Extract the (X, Y) coordinate from the center of the cell holding the provided text.  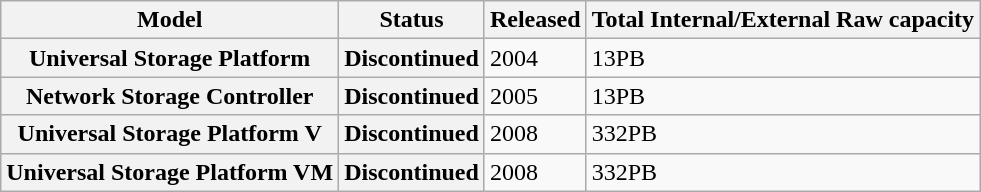
2005 (535, 96)
Status (412, 20)
Network Storage Controller (170, 96)
2004 (535, 58)
Total Internal/External Raw capacity (782, 20)
Universal Storage Platform (170, 58)
Universal Storage Platform V (170, 134)
Released (535, 20)
Model (170, 20)
Universal Storage Platform VM (170, 172)
